Detect which cell encompasses the target text, then output its (X, Y) center coordinate. 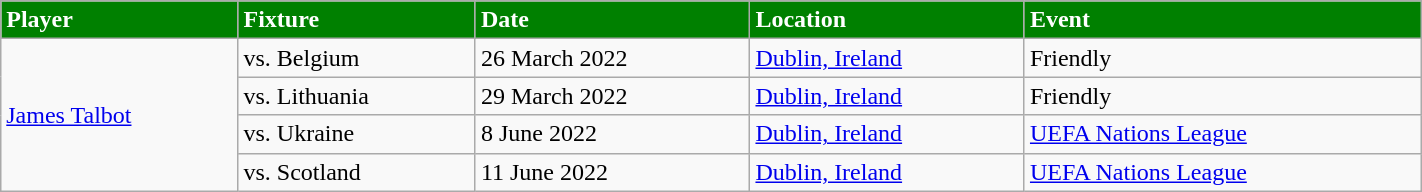
Player (120, 20)
vs. Scotland (356, 172)
vs. Lithuania (356, 96)
James Talbot (120, 115)
Event (1222, 20)
vs. Ukraine (356, 134)
26 March 2022 (612, 58)
Location (887, 20)
29 March 2022 (612, 96)
Fixture (356, 20)
Date (612, 20)
8 June 2022 (612, 134)
vs. Belgium (356, 58)
11 June 2022 (612, 172)
